Detect which cell encompasses the target text, then output its (X, Y) center coordinate. 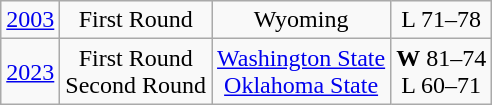
L 71–78 (442, 20)
2003 (30, 20)
Wyoming (302, 20)
2023 (30, 72)
First Round (136, 20)
First RoundSecond Round (136, 72)
Washington StateOklahoma State (302, 72)
W 81–74L 60–71 (442, 72)
